Capture the cell that displays the provided text and extract its (X, Y) central coordinate. 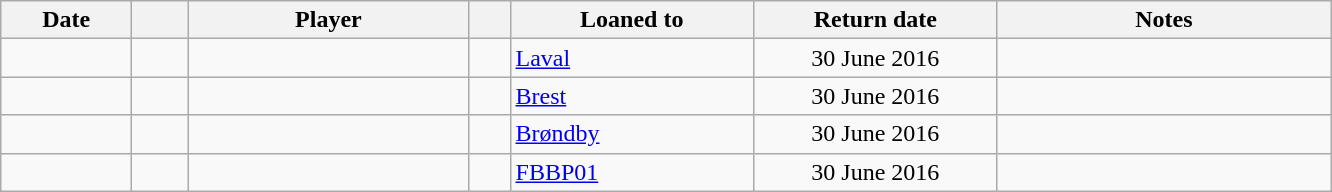
Notes (1164, 20)
Return date (876, 20)
Brøndby (632, 134)
Laval (632, 58)
Brest (632, 96)
Loaned to (632, 20)
Date (66, 20)
FBBP01 (632, 172)
Player (328, 20)
